From the cell containing the given text, extract its center point as (X, Y) coordinate. 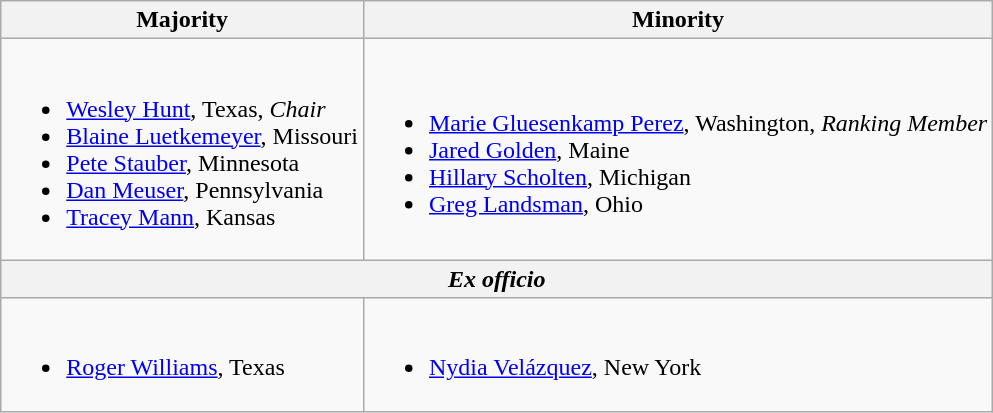
Nydia Velázquez, New York (678, 354)
Minority (678, 20)
Roger Williams, Texas (182, 354)
Marie Gluesenkamp Perez, Washington, Ranking MemberJared Golden, MaineHillary Scholten, MichiganGreg Landsman, Ohio (678, 150)
Ex officio (497, 279)
Wesley Hunt, Texas, ChairBlaine Luetkemeyer, MissouriPete Stauber, MinnesotaDan Meuser, PennsylvaniaTracey Mann, Kansas (182, 150)
Majority (182, 20)
